Provide the [x, y] coordinate of the cell's center where the given text is located.  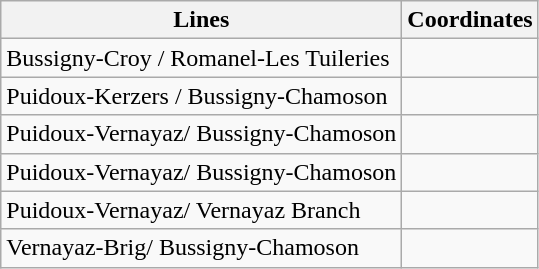
Lines [202, 20]
Puidoux-Vernayaz/ Vernayaz Branch [202, 210]
Vernayaz-Brig/ Bussigny-Chamoson [202, 248]
Puidoux-Kerzers / Bussigny-Chamoson [202, 96]
Bussigny-Croy / Romanel-Les Tuileries [202, 58]
Coordinates [470, 20]
